For the text-containing cell, return its midpoint in (x, y) coordinate format. 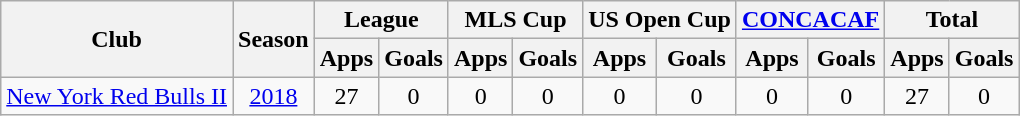
CONCACAF (810, 20)
New York Red Bulls II (117, 96)
MLS Cup (515, 20)
League (381, 20)
Season (273, 39)
2018 (273, 96)
Total (952, 20)
US Open Cup (660, 20)
Club (117, 39)
